Pinpoint the cell where the given text exists, returning its [x, y] midpoint coordinate. 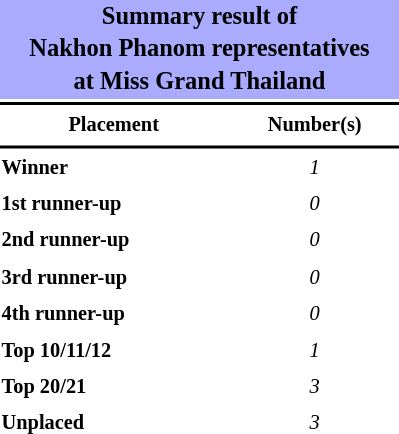
Placement [114, 125]
Winner [114, 168]
3 [314, 387]
Top 10/11/12 [114, 351]
Top 20/21 [114, 387]
1st runner-up [114, 204]
3rd runner-up [114, 278]
2nd runner-up [114, 241]
Summary result ofNakhon Phanom representativesat Miss Grand Thailand [200, 50]
4th runner-up [114, 314]
Number(s) [314, 125]
